Capture the cell that displays the provided text and extract its (X, Y) central coordinate. 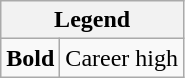
Legend (92, 20)
Bold (30, 58)
Career high (122, 58)
